Return the (X, Y) coordinate for the center point of the cell that contains the specified text.  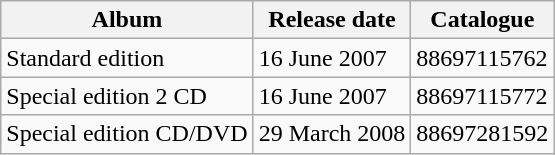
Catalogue (482, 20)
Special edition 2 CD (127, 96)
Special edition CD/DVD (127, 134)
Standard edition (127, 58)
88697115762 (482, 58)
Album (127, 20)
Release date (332, 20)
29 March 2008 (332, 134)
88697115772 (482, 96)
88697281592 (482, 134)
